Detect which cell encompasses the target text, then output its (x, y) center coordinate. 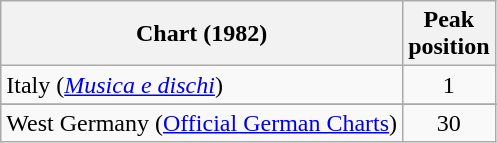
West Germany (Official German Charts) (202, 123)
Italy (Musica e dischi) (202, 85)
30 (449, 123)
Peakposition (449, 34)
1 (449, 85)
Chart (1982) (202, 34)
